For the text-containing cell, return its midpoint in [X, Y] coordinate format. 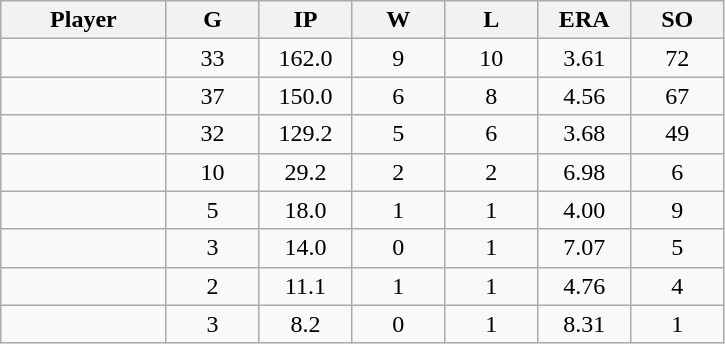
14.0 [306, 248]
8.2 [306, 324]
150.0 [306, 96]
Player [84, 20]
67 [678, 96]
18.0 [306, 210]
7.07 [584, 248]
49 [678, 134]
29.2 [306, 172]
L [492, 20]
SO [678, 20]
4.56 [584, 96]
11.1 [306, 286]
6.98 [584, 172]
37 [212, 96]
32 [212, 134]
72 [678, 58]
G [212, 20]
4.76 [584, 286]
3.68 [584, 134]
129.2 [306, 134]
4 [678, 286]
ERA [584, 20]
IP [306, 20]
3.61 [584, 58]
162.0 [306, 58]
8.31 [584, 324]
4.00 [584, 210]
8 [492, 96]
W [398, 20]
33 [212, 58]
